Determine the (X, Y) coordinate at the center of the cell enclosing the given text.  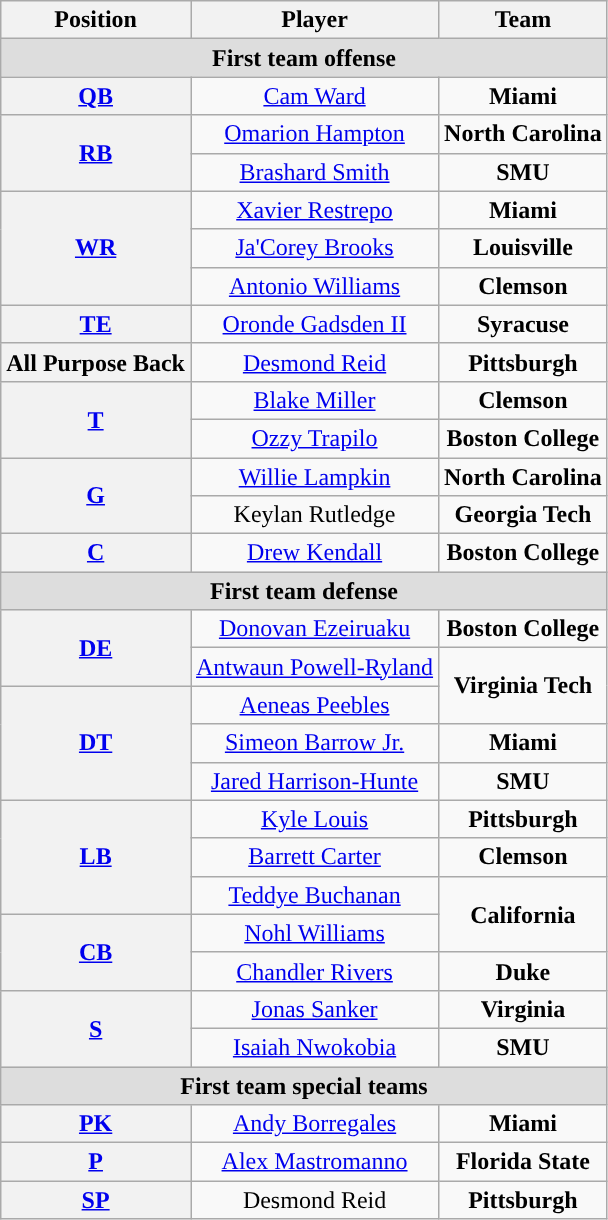
DE (96, 648)
Barrett Carter (314, 857)
Antwaun Powell-Ryland (314, 667)
All Purpose Back (96, 362)
Xavier Restrepo (314, 210)
S (96, 1028)
Andy Borregales (314, 1124)
DT (96, 743)
Jonas Sanker (314, 1009)
T (96, 419)
Donovan Ezeiruaku (314, 629)
Position (96, 20)
Player (314, 20)
Alex Mastromanno (314, 1162)
Cam Ward (314, 96)
P (96, 1162)
Florida State (524, 1162)
TE (96, 324)
Syracuse (524, 324)
G (96, 496)
Louisville (524, 248)
RB (96, 153)
Nohl Williams (314, 933)
Ozzy Trapilo (314, 438)
Virginia (524, 1009)
Ja'Corey Brooks (314, 248)
C (96, 553)
Chandler Rivers (314, 971)
Aeneas Peebles (314, 705)
LB (96, 857)
Blake Miller (314, 400)
CB (96, 952)
WR (96, 248)
Willie Lampkin (314, 477)
Teddye Buchanan (314, 895)
First team special teams (304, 1085)
Virginia Tech (524, 686)
Simeon Barrow Jr. (314, 743)
Jared Harrison-Hunte (314, 781)
Omarion Hampton (314, 134)
Keylan Rutledge (314, 515)
Antonio Williams (314, 286)
Georgia Tech (524, 515)
SP (96, 1200)
Kyle Louis (314, 819)
Duke (524, 971)
Oronde Gadsden II (314, 324)
First team offense (304, 58)
Drew Kendall (314, 553)
Isaiah Nwokobia (314, 1047)
First team defense (304, 591)
PK (96, 1124)
Team (524, 20)
California (524, 914)
Brashard Smith (314, 172)
QB (96, 96)
